Output the (x, y) coordinate of the center of the cell containing the given text.  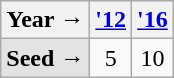
Year → (46, 20)
'16 (153, 20)
10 (153, 58)
5 (111, 58)
Seed → (46, 58)
'12 (111, 20)
